Output the [x, y] coordinate of the center of the cell containing the given text.  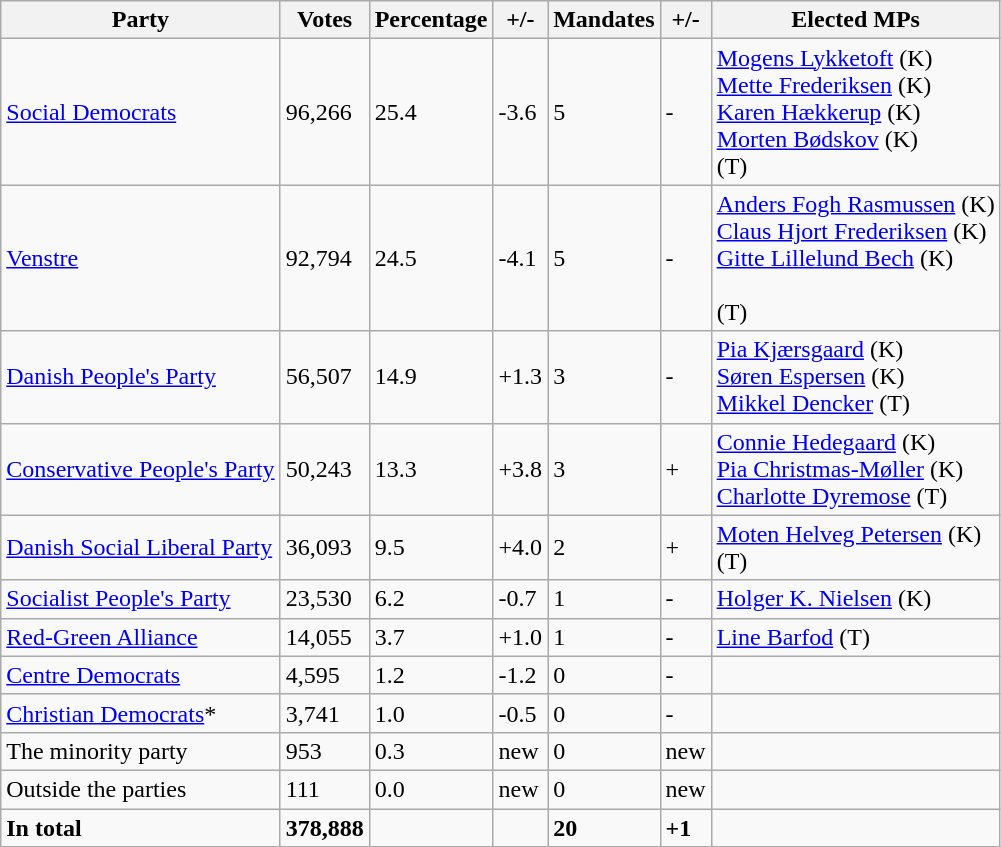
1.2 [431, 675]
Mogens Lykketoft (K)Mette Frederiksen (K)Karen Hækkerup (K)Morten Bødskov (K) (T) [856, 112]
Moten Helveg Petersen (K) (T) [856, 548]
Percentage [431, 20]
Anders Fogh Rasmussen (K)Claus Hjort Frederiksen (K)Gitte Lillelund Bech (K) (T) [856, 258]
Outside the parties [140, 789]
Line Barfod (T) [856, 637]
+1 [686, 827]
The minority party [140, 751]
+1.3 [520, 377]
Centre Democrats [140, 675]
Mandates [604, 20]
6.2 [431, 599]
56,507 [324, 377]
Connie Hedegaard (K)Pia Christmas-Møller (K)Charlotte Dyremose (T) [856, 469]
50,243 [324, 469]
14.9 [431, 377]
953 [324, 751]
-0.7 [520, 599]
-1.2 [520, 675]
92,794 [324, 258]
+3.8 [520, 469]
23,530 [324, 599]
Danish People's Party [140, 377]
25.4 [431, 112]
0.0 [431, 789]
Red-Green Alliance [140, 637]
-4.1 [520, 258]
2 [604, 548]
36,093 [324, 548]
96,266 [324, 112]
Party [140, 20]
Conservative People's Party [140, 469]
Votes [324, 20]
Holger K. Nielsen (K) [856, 599]
+1.0 [520, 637]
Pia Kjærsgaard (K)Søren Espersen (K)Mikkel Dencker (T) [856, 377]
-3.6 [520, 112]
+4.0 [520, 548]
3,741 [324, 713]
9.5 [431, 548]
4,595 [324, 675]
20 [604, 827]
0.3 [431, 751]
111 [324, 789]
Venstre [140, 258]
1.0 [431, 713]
378,888 [324, 827]
13.3 [431, 469]
Danish Social Liberal Party [140, 548]
-0.5 [520, 713]
3.7 [431, 637]
Christian Democrats* [140, 713]
14,055 [324, 637]
In total [140, 827]
24.5 [431, 258]
Social Democrats [140, 112]
Elected MPs [856, 20]
Socialist People's Party [140, 599]
